Find where the given text appears and provide that cell's center as [x, y] coordinate. 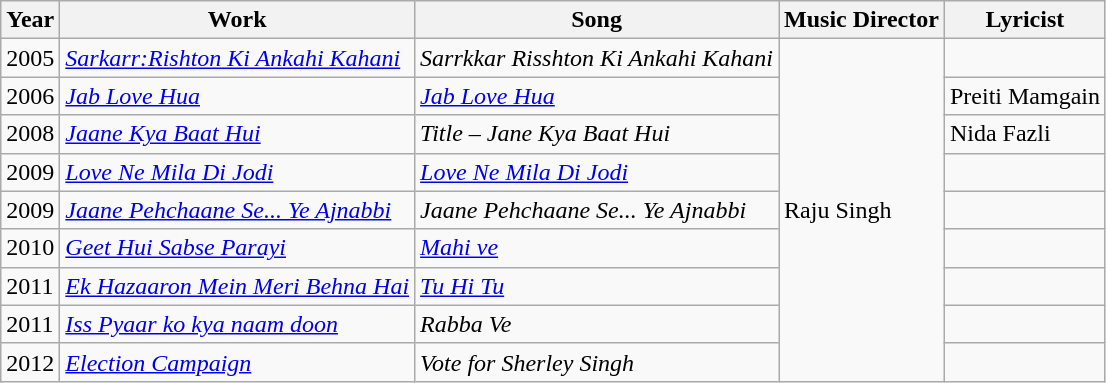
Preiti Mamgain [1024, 96]
2012 [30, 362]
Music Director [862, 20]
2008 [30, 134]
Iss Pyaar ko kya naam doon [238, 324]
Raju Singh [862, 210]
Lyricist [1024, 20]
Election Campaign [238, 362]
2005 [30, 58]
Nida Fazli [1024, 134]
Vote for Sherley Singh [597, 362]
Sarrkkar Risshton Ki Ankahi Kahani [597, 58]
Ek Hazaaron Mein Meri Behna Hai [238, 286]
2006 [30, 96]
Jaane Kya Baat Hui [238, 134]
Year [30, 20]
Work [238, 20]
Song [597, 20]
Rabba Ve [597, 324]
Geet Hui Sabse Parayi [238, 248]
2010 [30, 248]
Title – Jane Kya Baat Hui [597, 134]
Mahi ve [597, 248]
Sarkarr:Rishton Ki Ankahi Kahani [238, 58]
Tu Hi Tu [597, 286]
